Provide the [x, y] coordinate of the cell's center where the given text is located.  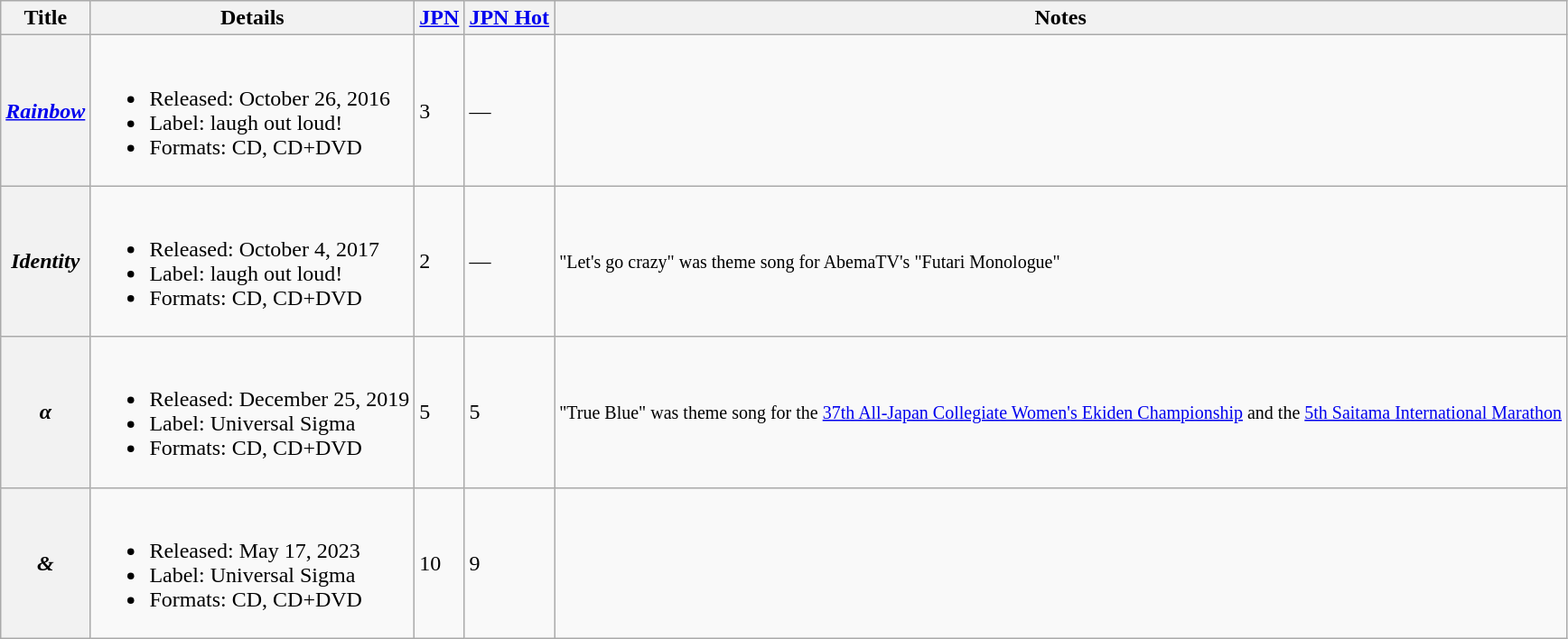
10 [439, 563]
JPN [439, 18]
Released: October 26, 2016Label: laugh out loud!Formats: CD, CD+DVD [253, 110]
JPN Hot [509, 18]
Title [45, 18]
Rainbow [45, 110]
Identity [45, 262]
α [45, 412]
Released: October 4, 2017Label: laugh out loud!Formats: CD, CD+DVD [253, 262]
Details [253, 18]
& [45, 563]
"Let's go crazy" was theme song for AbemaTV's "Futari Monologue" [1060, 262]
3 [439, 110]
9 [509, 563]
Released: December 25, 2019Label: Universal SigmaFormats: CD, CD+DVD [253, 412]
"True Blue" was theme song for the 37th All-Japan Collegiate Women's Ekiden Championship and the 5th Saitama International Marathon [1060, 412]
Notes [1060, 18]
2 [439, 262]
Released: May 17, 2023Label: Universal SigmaFormats: CD, CD+DVD [253, 563]
